Determine the [x, y] coordinate at the center of the cell enclosing the given text.  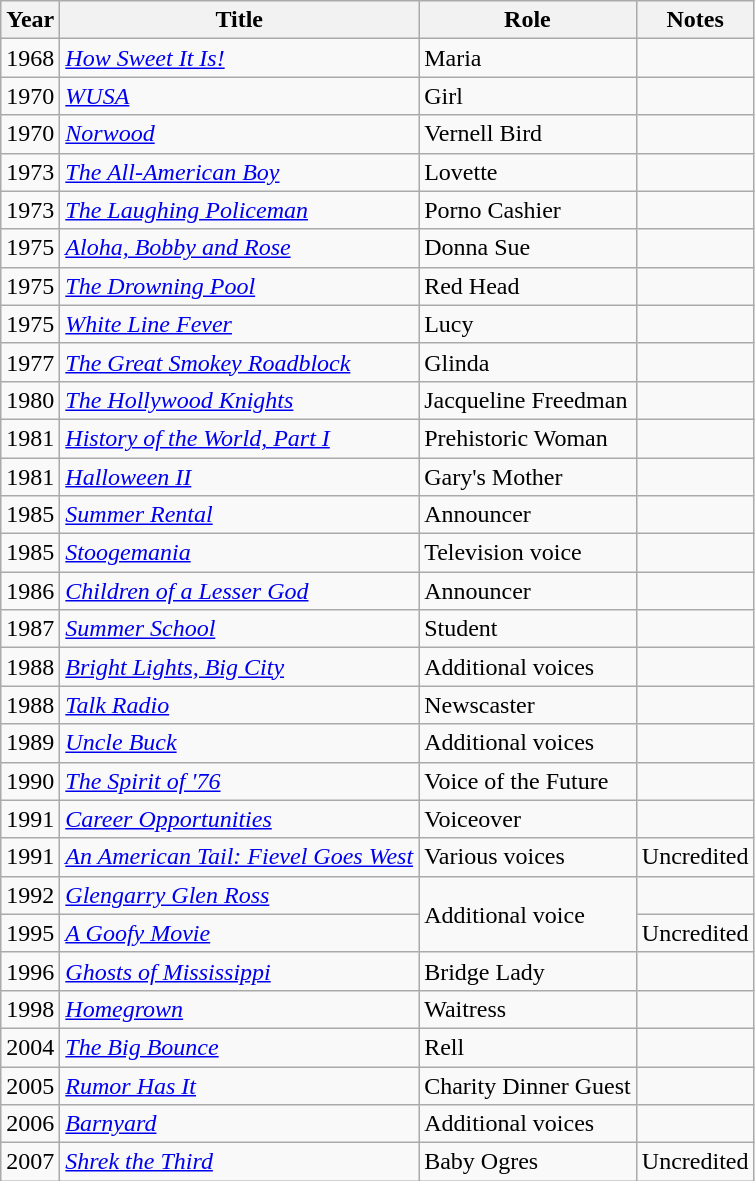
WUSA [240, 96]
Uncle Buck [240, 743]
Additional voice [528, 914]
The Spirit of '76 [240, 781]
Prehistoric Woman [528, 438]
Title [240, 20]
Voiceover [528, 819]
Newscaster [528, 705]
Student [528, 629]
Role [528, 20]
2006 [30, 1124]
Year [30, 20]
Television voice [528, 553]
Charity Dinner Guest [528, 1085]
1998 [30, 1009]
Jacqueline Freedman [528, 400]
1992 [30, 895]
White Line Fever [240, 324]
1977 [30, 362]
Halloween II [240, 477]
1968 [30, 58]
The Laughing Policeman [240, 210]
Baby Ogres [528, 1162]
Rumor Has It [240, 1085]
1995 [30, 933]
Rell [528, 1047]
Lovette [528, 172]
Girl [528, 96]
Summer Rental [240, 515]
Glengarry Glen Ross [240, 895]
2007 [30, 1162]
Red Head [528, 286]
1986 [30, 591]
History of the World, Part I [240, 438]
The Hollywood Knights [240, 400]
1987 [30, 629]
How Sweet It Is! [240, 58]
The Great Smokey Roadblock [240, 362]
1980 [30, 400]
Aloha, Bobby and Rose [240, 248]
Waitress [528, 1009]
Gary's Mother [528, 477]
An American Tail: Fievel Goes West [240, 857]
Career Opportunities [240, 819]
Various voices [528, 857]
The All-American Boy [240, 172]
Notes [695, 20]
Porno Cashier [528, 210]
Bright Lights, Big City [240, 667]
Bridge Lady [528, 971]
Talk Radio [240, 705]
Lucy [528, 324]
Voice of the Future [528, 781]
2004 [30, 1047]
2005 [30, 1085]
The Drowning Pool [240, 286]
Barnyard [240, 1124]
Summer School [240, 629]
Norwood [240, 134]
1996 [30, 971]
Homegrown [240, 1009]
Maria [528, 58]
Donna Sue [528, 248]
Ghosts of Mississippi [240, 971]
Stoogemania [240, 553]
A Goofy Movie [240, 933]
Shrek the Third [240, 1162]
1989 [30, 743]
1990 [30, 781]
Glinda [528, 362]
The Big Bounce [240, 1047]
Children of a Lesser God [240, 591]
Vernell Bird [528, 134]
